Pinpoint the cell where the given text exists, returning its [X, Y] midpoint coordinate. 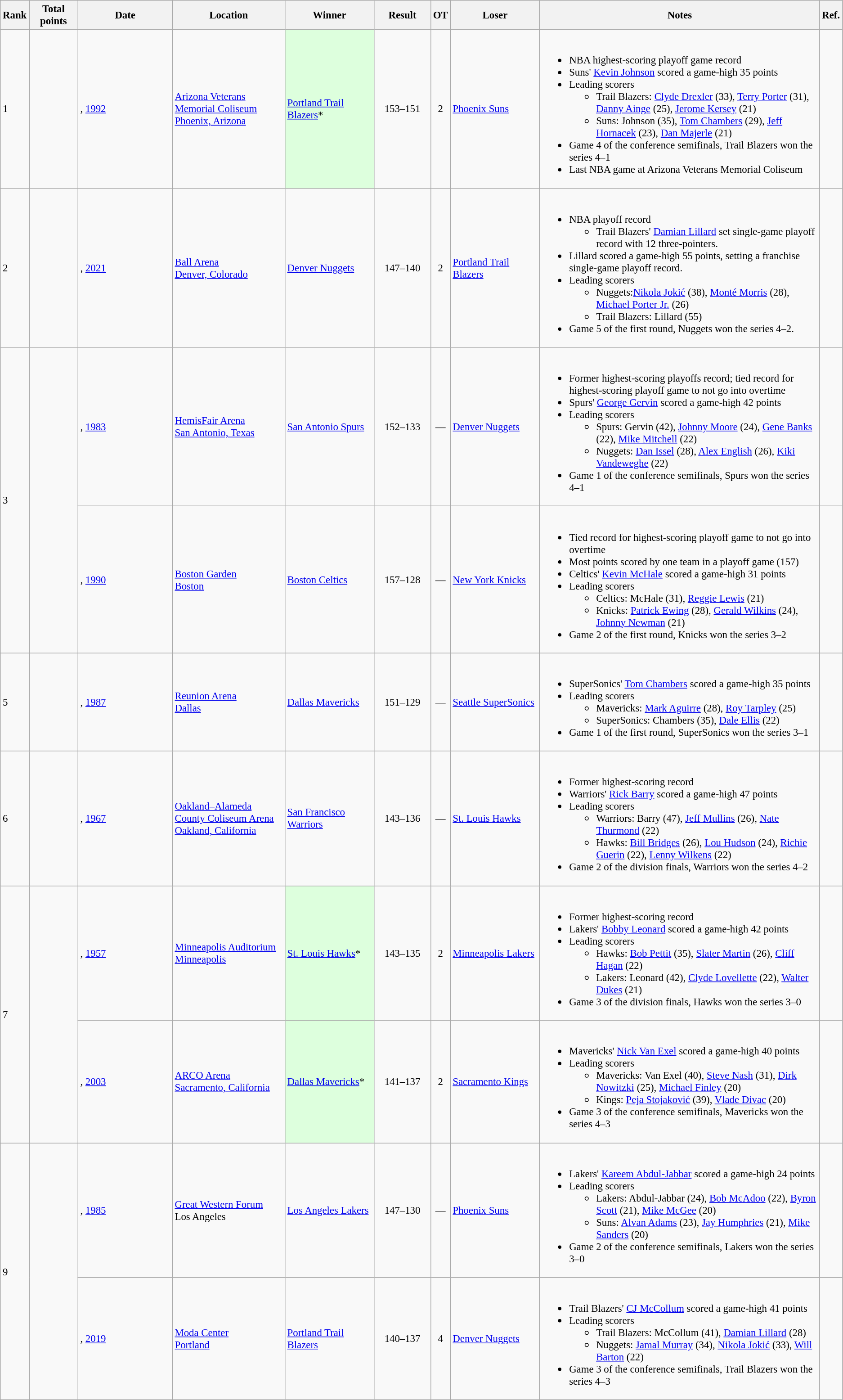
Date [125, 15]
Totalpoints [54, 15]
Moda CenterPortland [229, 1339]
3 [15, 500]
Boston GardenBoston [229, 580]
9 [15, 1272]
Minneapolis AuditoriumMinneapolis [229, 953]
141–137 [403, 1082]
Rank [15, 15]
HemisFair ArenaSan Antonio, Texas [229, 427]
147–130 [403, 1211]
157–128 [403, 580]
1 [15, 109]
Winner [329, 15]
Los Angeles Lakers [329, 1211]
Dallas Mavericks [329, 702]
Reunion ArenaDallas [229, 702]
Ball ArenaDenver, Colorado [229, 268]
, 2021 [125, 268]
Boston Celtics [329, 580]
Portland Trail Blazers* [329, 109]
Arizona Veterans Memorial ColiseumPhoenix, Arizona [229, 109]
, 1992 [125, 109]
New York Knicks [495, 580]
San Francisco Warriors [329, 818]
6 [15, 818]
, 1990 [125, 580]
, 2003 [125, 1082]
Location [229, 15]
5 [15, 702]
, 2019 [125, 1339]
Oakland–Alameda County Coliseum ArenaOakland, California [229, 818]
St. Louis Hawks [495, 818]
143–136 [403, 818]
, 1967 [125, 818]
ARCO ArenaSacramento, California [229, 1082]
, 1985 [125, 1211]
Great Western ForumLos Angeles [229, 1211]
St. Louis Hawks* [329, 953]
7 [15, 1014]
Seattle SuperSonics [495, 702]
152–133 [403, 427]
143–135 [403, 953]
Notes [680, 15]
153–151 [403, 109]
OT [440, 15]
Dallas Mavericks* [329, 1082]
, 1983 [125, 427]
Minneapolis Lakers [495, 953]
Ref. [831, 15]
147–140 [403, 268]
Result [403, 15]
140–137 [403, 1339]
San Antonio Spurs [329, 427]
, 1957 [125, 953]
, 1987 [125, 702]
4 [440, 1339]
Sacramento Kings [495, 1082]
151–129 [403, 702]
Loser [495, 15]
